Extract the (X, Y) coordinate from the center of the cell holding the provided text.  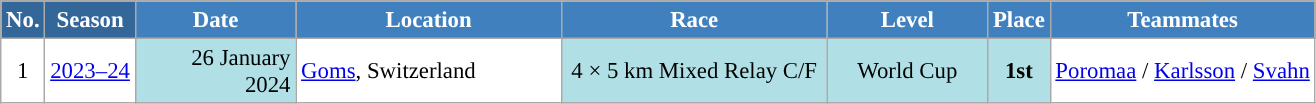
Place (1019, 20)
Goms, Switzerland (429, 72)
Level (908, 20)
No. (23, 20)
World Cup (908, 72)
1 (23, 72)
Location (429, 20)
4 × 5 km Mixed Relay C/F (694, 72)
2023–24 (90, 72)
Date (216, 20)
Race (694, 20)
1st (1019, 72)
Season (90, 20)
26 January 2024 (216, 72)
Poromaa / Karlsson / Svahn (1182, 72)
Teammates (1182, 20)
